Provide the (x, y) coordinate of the cell's center where the given text is located.  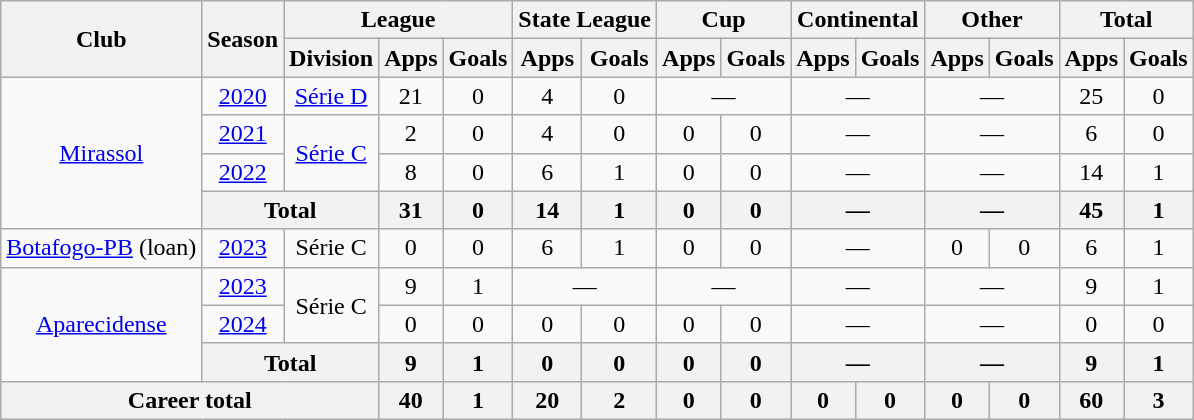
Cup (724, 20)
45 (1091, 210)
Division (332, 58)
Continental (858, 20)
Série D (332, 96)
25 (1091, 96)
Other (992, 20)
2021 (243, 134)
2022 (243, 172)
Botafogo-PB (loan) (102, 248)
Club (102, 39)
21 (411, 96)
8 (411, 172)
2024 (243, 324)
2020 (243, 96)
31 (411, 210)
State League (585, 20)
Career total (190, 400)
20 (548, 400)
Season (243, 39)
40 (411, 400)
League (398, 20)
Mirassol (102, 153)
3 (1159, 400)
Aparecidense (102, 324)
60 (1091, 400)
